Capture the cell that displays the provided text and extract its (X, Y) central coordinate. 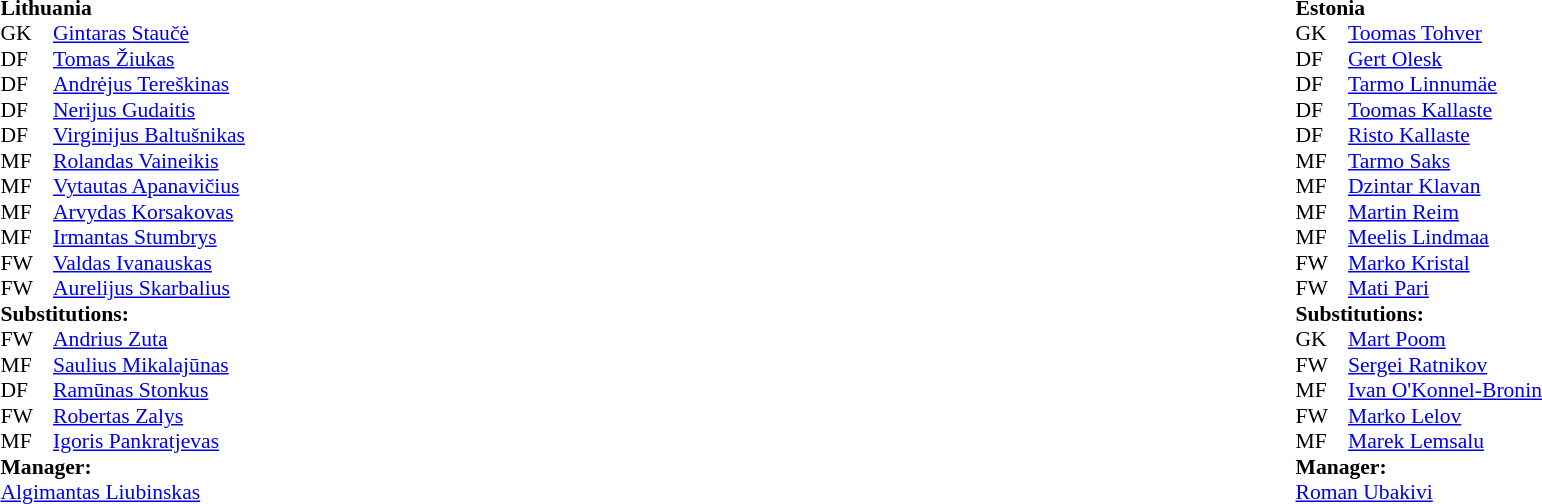
Igoris Pankratjevas (149, 441)
Aurelijus Skarbalius (149, 289)
Andrius Zuta (149, 339)
Toomas Kallaste (1445, 110)
Sergei Ratnikov (1445, 365)
Marko Lelov (1445, 416)
Arvydas Korsakovas (149, 212)
Irmantas Stumbrys (149, 237)
Rolandas Vaineikis (149, 161)
Ramūnas Stonkus (149, 391)
Marko Kristal (1445, 263)
Tarmo Saks (1445, 161)
Tarmo Linnumäe (1445, 85)
Virginijus Baltušnikas (149, 135)
Marek Lemsalu (1445, 441)
Gintaras Staučė (149, 33)
Tomas Žiukas (149, 59)
Valdas Ivanauskas (149, 263)
Mati Pari (1445, 289)
Toomas Tohver (1445, 33)
Nerijus Gudaitis (149, 110)
Saulius Mikalajūnas (149, 365)
Andrėjus Tereškinas (149, 85)
Gert Olesk (1445, 59)
Robertas Zalys (149, 416)
Martin Reim (1445, 212)
Mart Poom (1445, 339)
Vytautas Apanavičius (149, 187)
Meelis Lindmaa (1445, 237)
Dzintar Klavan (1445, 187)
Ivan O'Konnel-Bronin (1445, 391)
Risto Kallaste (1445, 135)
